Scan for the cell matching the given text and deliver its (x, y) coordinate at center. 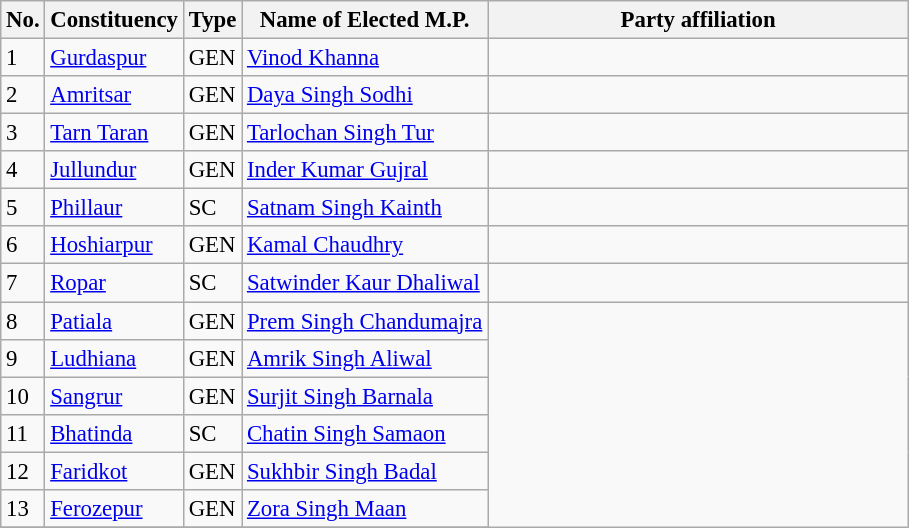
Amritsar (114, 95)
10 (23, 396)
4 (23, 170)
Party affiliation (698, 20)
Phillaur (114, 208)
Patiala (114, 321)
Tarn Taran (114, 133)
Surjit Singh Barnala (365, 396)
Tarlochan Singh Tur (365, 133)
Satwinder Kaur Dhaliwal (365, 283)
11 (23, 433)
Constituency (114, 20)
Jullundur (114, 170)
12 (23, 471)
Ferozepur (114, 509)
Zora Singh Maan (365, 509)
9 (23, 358)
Sukhbir Singh Badal (365, 471)
5 (23, 208)
No. (23, 20)
Bhatinda (114, 433)
1 (23, 58)
Name of Elected M.P. (365, 20)
Chatin Singh Samaon (365, 433)
Satnam Singh Kainth (365, 208)
Daya Singh Sodhi (365, 95)
Sangrur (114, 396)
Ropar (114, 283)
7 (23, 283)
13 (23, 509)
Kamal Chaudhry (365, 245)
Vinod Khanna (365, 58)
6 (23, 245)
Faridkot (114, 471)
Amrik Singh Aliwal (365, 358)
Hoshiarpur (114, 245)
Prem Singh Chandumajra (365, 321)
8 (23, 321)
Type (212, 20)
Gurdaspur (114, 58)
3 (23, 133)
2 (23, 95)
Inder Kumar Gujral (365, 170)
Ludhiana (114, 358)
